From the cell containing the given text, extract its center point as [x, y] coordinate. 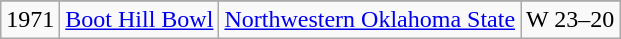
Boot Hill Bowl [140, 20]
Northwestern Oklahoma State [370, 20]
W 23–20 [570, 20]
1971 [30, 20]
